Identify which cell holds the provided text, then report its (x, y) central coordinate. 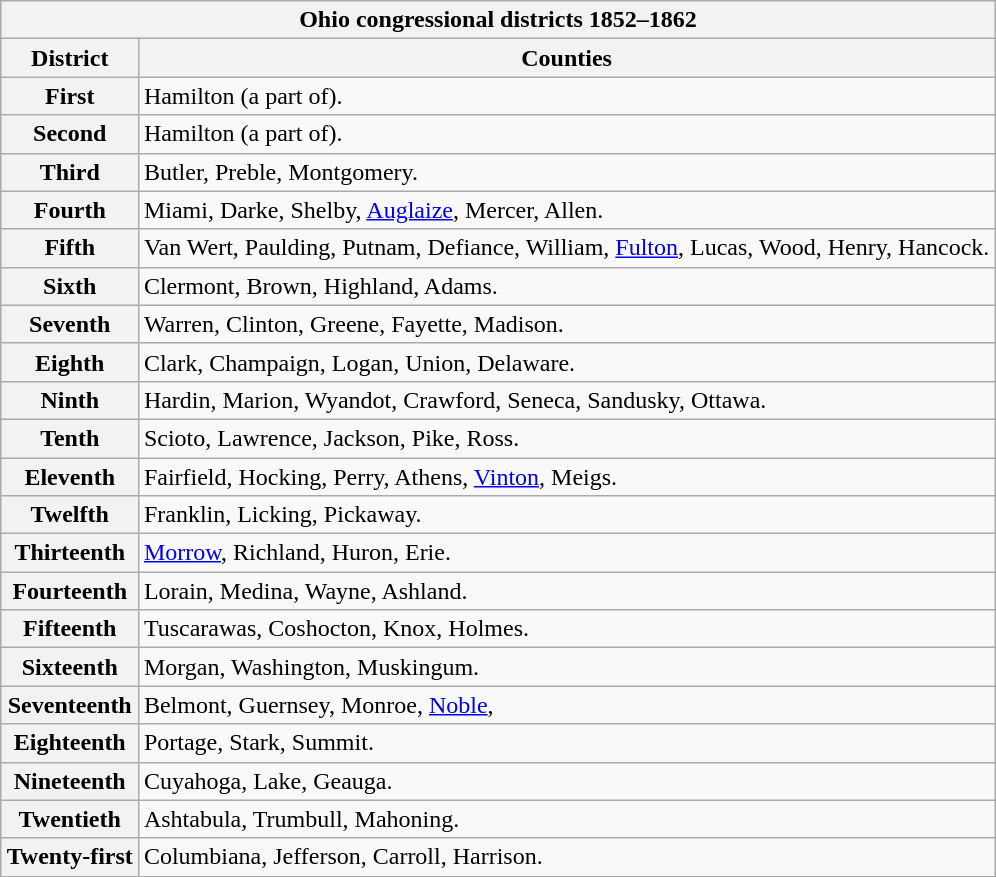
Ashtabula, Trumbull, Mahoning. (566, 819)
Belmont, Guernsey, Monroe, Noble, (566, 705)
Counties (566, 58)
Clermont, Brown, Highland, Adams. (566, 286)
Hardin, Marion, Wyandot, Crawford, Seneca, Sandusky, Ottawa. (566, 400)
Fourteenth (70, 591)
Eighth (70, 362)
Tuscarawas, Coshocton, Knox, Holmes. (566, 629)
Van Wert, Paulding, Putnam, Defiance, William, Fulton, Lucas, Wood, Henry, Hancock. (566, 248)
Morgan, Washington, Muskingum. (566, 667)
Thirteenth (70, 553)
Miami, Darke, Shelby, Auglaize, Mercer, Allen. (566, 210)
Nineteenth (70, 781)
Eleventh (70, 477)
Twelfth (70, 515)
Tenth (70, 438)
Sixteenth (70, 667)
Fifteenth (70, 629)
District (70, 58)
Portage, Stark, Summit. (566, 743)
Columbiana, Jefferson, Carroll, Harrison. (566, 857)
Clark, Champaign, Logan, Union, Delaware. (566, 362)
Fourth (70, 210)
Lorain, Medina, Wayne, Ashland. (566, 591)
Eighteenth (70, 743)
Fifth (70, 248)
Third (70, 172)
Warren, Clinton, Greene, Fayette, Madison. (566, 324)
Twentieth (70, 819)
Fairfield, Hocking, Perry, Athens, Vinton, Meigs. (566, 477)
Seventeenth (70, 705)
Seventh (70, 324)
Second (70, 134)
Cuyahoga, Lake, Geauga. (566, 781)
First (70, 96)
Twenty-first (70, 857)
Ninth (70, 400)
Franklin, Licking, Pickaway. (566, 515)
Scioto, Lawrence, Jackson, Pike, Ross. (566, 438)
Sixth (70, 286)
Butler, Preble, Montgomery. (566, 172)
Morrow, Richland, Huron, Erie. (566, 553)
Ohio congressional districts 1852–1862 (498, 20)
